Locate the cell with the specified text and output its [x, y] center coordinate. 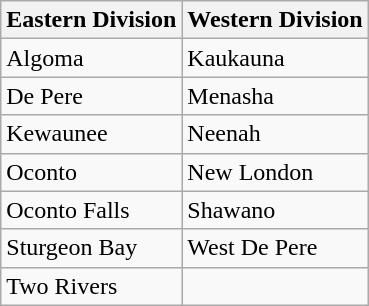
Shawano [275, 210]
Kaukauna [275, 58]
West De Pere [275, 248]
Oconto [92, 172]
De Pere [92, 96]
Kewaunee [92, 134]
Western Division [275, 20]
Oconto Falls [92, 210]
New London [275, 172]
Sturgeon Bay [92, 248]
Algoma [92, 58]
Neenah [275, 134]
Two Rivers [92, 286]
Menasha [275, 96]
Eastern Division [92, 20]
